Search for the cell housing the specified text and yield its [X, Y] center coordinate. 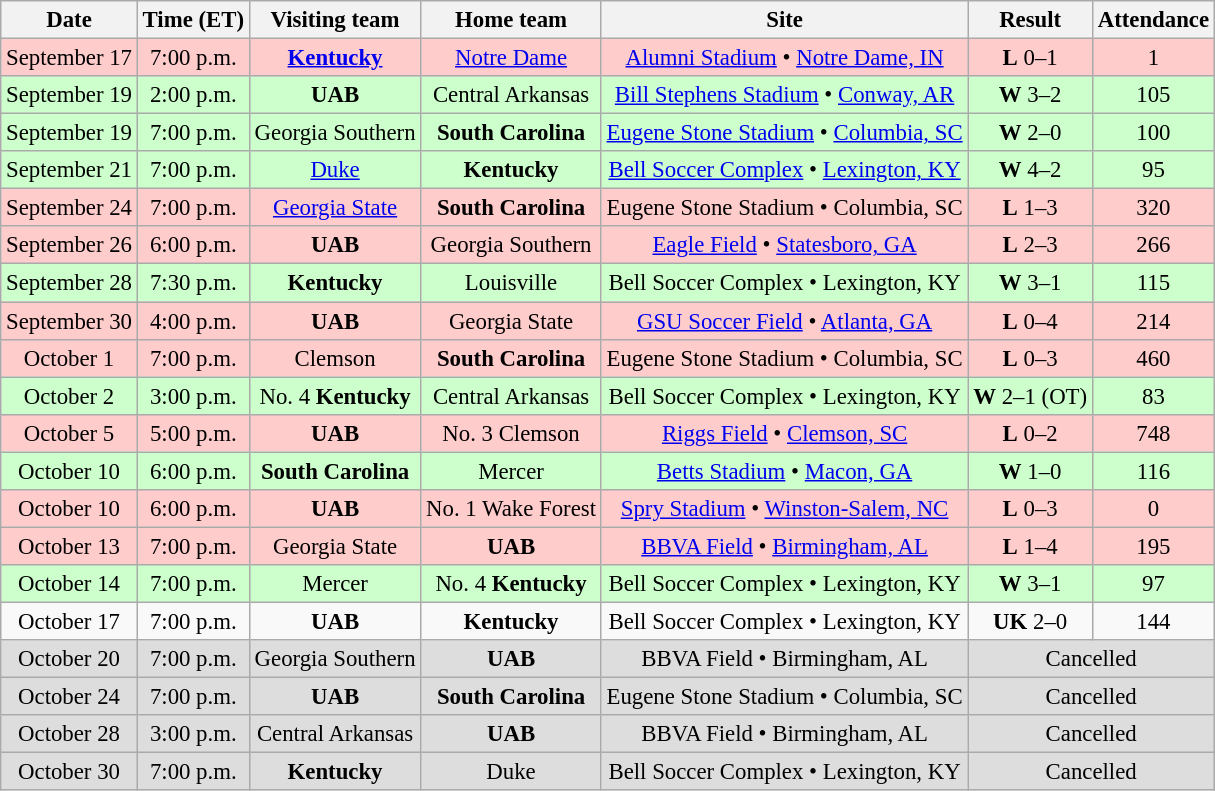
460 [1153, 358]
September 24 [69, 208]
October 30 [69, 772]
Time (ET) [193, 20]
214 [1153, 321]
195 [1153, 546]
Date [69, 20]
115 [1153, 283]
144 [1153, 621]
UK 2–0 [1030, 621]
October 17 [69, 621]
Clemson [335, 358]
Betts Stadium • Macon, GA [784, 471]
116 [1153, 471]
Eagle Field • Statesboro, GA [784, 245]
October 28 [69, 734]
266 [1153, 245]
83 [1153, 396]
October 20 [69, 659]
Bill Stephens Stadium • Conway, AR [784, 95]
1 [1153, 58]
W 1–0 [1030, 471]
October 24 [69, 697]
105 [1153, 95]
September 28 [69, 283]
No. 1 Wake Forest [511, 509]
October 14 [69, 584]
October 1 [69, 358]
Spry Stadium • Winston-Salem, NC [784, 509]
L 1–3 [1030, 208]
2:00 p.m. [193, 95]
4:00 p.m. [193, 321]
September 17 [69, 58]
95 [1153, 170]
5:00 p.m. [193, 433]
97 [1153, 584]
W 2–0 [1030, 133]
100 [1153, 133]
W 3–2 [1030, 95]
748 [1153, 433]
Home team [511, 20]
7:30 p.m. [193, 283]
0 [1153, 509]
No. 3 Clemson [511, 433]
October 5 [69, 433]
W 2–1 (OT) [1030, 396]
GSU Soccer Field • Atlanta, GA [784, 321]
Attendance [1153, 20]
October 13 [69, 546]
L 2–3 [1030, 245]
L 1–4 [1030, 546]
L 0–4 [1030, 321]
Result [1030, 20]
September 21 [69, 170]
September 26 [69, 245]
Site [784, 20]
Notre Dame [511, 58]
L 0–2 [1030, 433]
L 0–1 [1030, 58]
October 2 [69, 396]
Alumni Stadium • Notre Dame, IN [784, 58]
Riggs Field • Clemson, SC [784, 433]
September 30 [69, 321]
320 [1153, 208]
Louisville [511, 283]
W 4–2 [1030, 170]
Visiting team [335, 20]
